Find where the given text appears and provide that cell's center as (X, Y) coordinate. 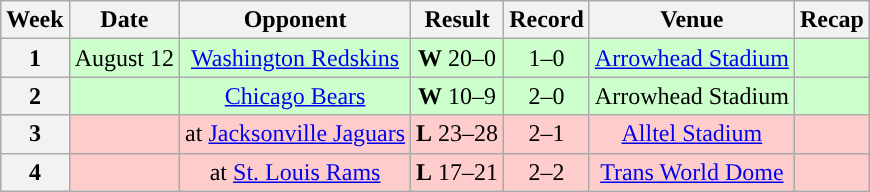
L 23–28 (458, 134)
Chicago Bears (296, 96)
Date (124, 20)
Opponent (296, 20)
W 10–9 (458, 96)
at St. Louis Rams (296, 172)
2–1 (547, 134)
3 (35, 134)
Record (547, 20)
2–0 (547, 96)
1 (35, 58)
L 17–21 (458, 172)
Alltel Stadium (692, 134)
W 20–0 (458, 58)
4 (35, 172)
Washington Redskins (296, 58)
Result (458, 20)
1–0 (547, 58)
Venue (692, 20)
2–2 (547, 172)
Recap (832, 20)
at Jacksonville Jaguars (296, 134)
August 12 (124, 58)
Week (35, 20)
Trans World Dome (692, 172)
2 (35, 96)
